Find where the given text appears and provide that cell's center as [x, y] coordinate. 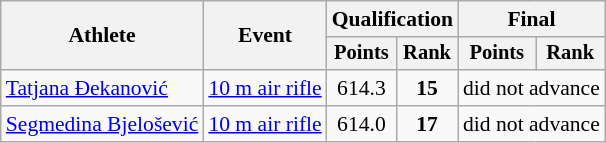
15 [427, 88]
Qualification [392, 19]
Athlete [102, 36]
Final [532, 19]
Segmedina Bjelošević [102, 124]
Tatjana Đekanović [102, 88]
614.3 [362, 88]
Event [264, 36]
17 [427, 124]
614.0 [362, 124]
